For the text-containing cell, return its midpoint in (X, Y) coordinate format. 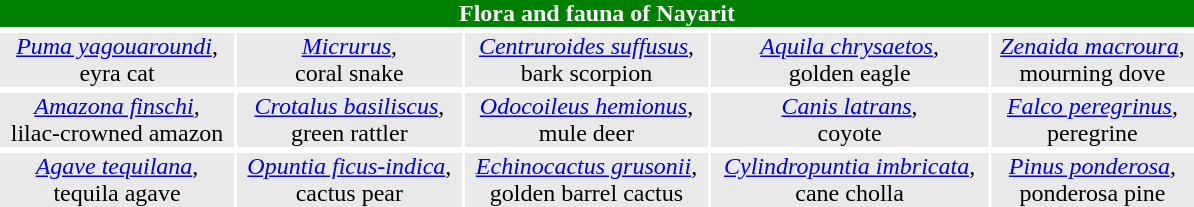
Pinus ponderosa, ponderosa pine (1092, 180)
Puma yagouaroundi, eyra cat (117, 60)
Zenaida macroura, mourning dove (1092, 60)
Aquila chrysaetos, golden eagle (849, 60)
Centruroides suffusus, bark scorpion (587, 60)
Flora and fauna of Nayarit (597, 14)
Echinocactus grusonii, golden barrel cactus (587, 180)
Crotalus basiliscus, green rattler (350, 120)
Canis latrans, coyote (849, 120)
Agave tequilana, tequila agave (117, 180)
Amazona finschi, lilac-crowned amazon (117, 120)
Micrurus, coral snake (350, 60)
Opuntia ficus-indica, cactus pear (350, 180)
Odocoileus hemionus, mule deer (587, 120)
Cylindropuntia imbricata, cane cholla (849, 180)
Falco peregrinus, peregrine (1092, 120)
